Extract the [X, Y] coordinate from the center of the cell holding the provided text.  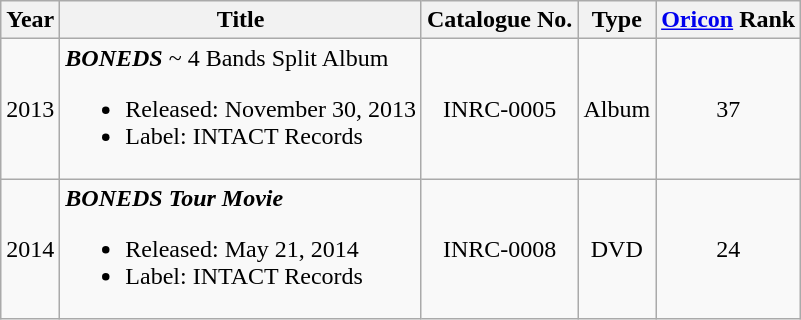
Catalogue No. [499, 20]
Oricon Rank [728, 20]
INRC-0008 [499, 249]
Title [241, 20]
Album [617, 109]
Year [30, 20]
24 [728, 249]
DVD [617, 249]
BONEDS ~ 4 Bands Split AlbumReleased: November 30, 2013Label: INTACT Records [241, 109]
INRC-0005 [499, 109]
37 [728, 109]
BONEDS Tour MovieReleased: May 21, 2014Label: INTACT Records [241, 249]
2014 [30, 249]
Type [617, 20]
2013 [30, 109]
